Return (x, y) of the center of cell containing provided text 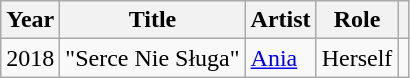
Role (357, 20)
Artist (280, 20)
Title (152, 20)
Ania (280, 58)
Herself (357, 58)
2018 (30, 58)
"Serce Nie Sługa" (152, 58)
Year (30, 20)
